Provide the (X, Y) coordinate of the cell's center where the given text is located.  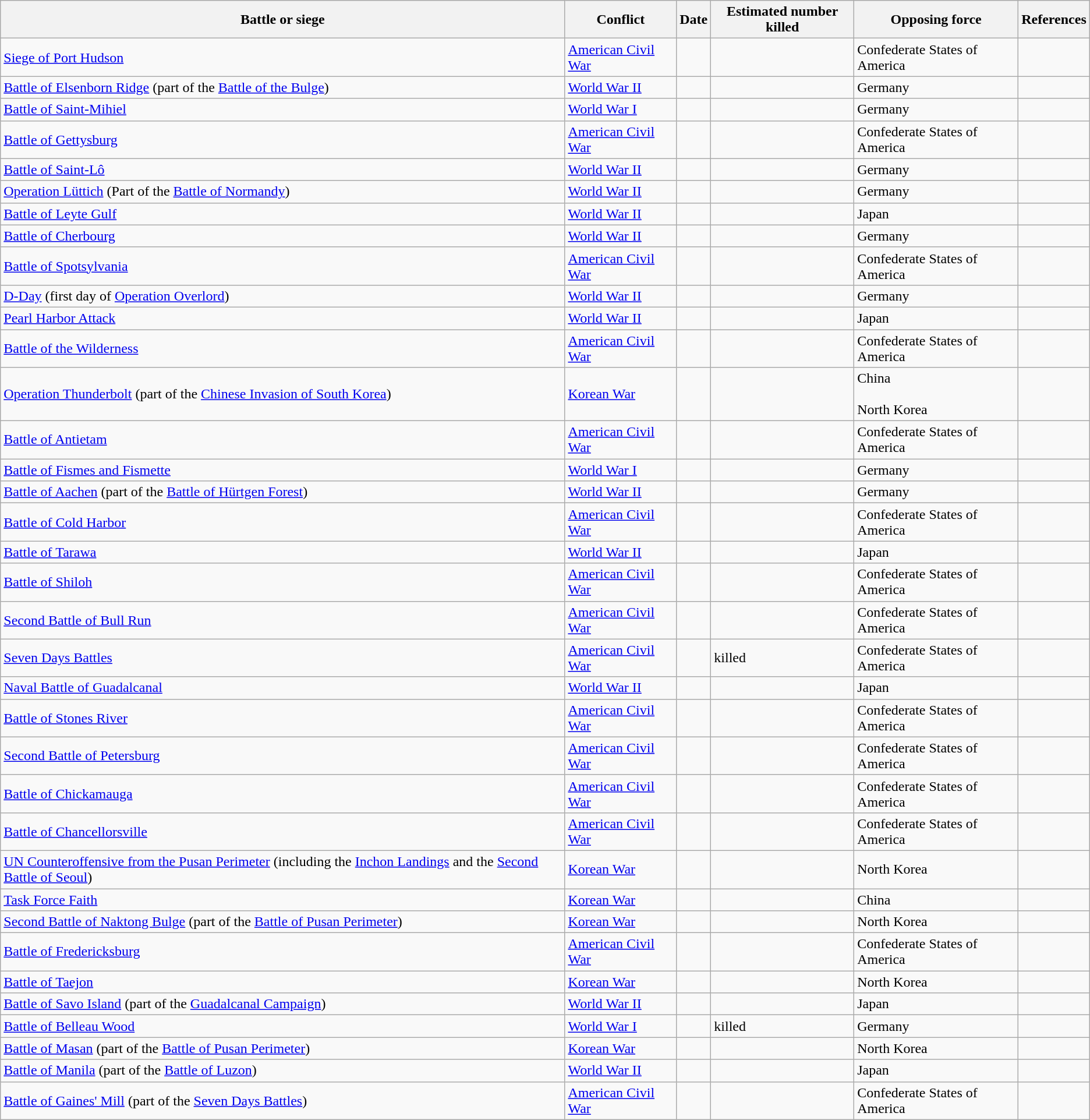
Battle of Manila (part of the Battle of Luzon) (283, 1070)
Battle of Fredericksburg (283, 952)
Operation Thunderbolt (part of the Chinese Invasion of South Korea) (283, 394)
Battle of Fismes and Fismette (283, 470)
Pearl Harbor Attack (283, 318)
Battle of Savo Island (part of the Guadalcanal Campaign) (283, 1004)
Battle of Cold Harbor (283, 522)
Naval Battle of Guadalcanal (283, 688)
Battle of Antietam (283, 440)
Battle of Chancellorsville (283, 832)
Battle or siege (283, 20)
Battle of Tarawa (283, 552)
Seven Days Battles (283, 658)
Battle of Spotsylvania (283, 266)
References (1054, 20)
Battle of Saint-Lô (283, 169)
Battle of Stones River (283, 718)
UN Counteroffensive from the Pusan Perimeter (including the Inchon Landings and the Second Battle of Seoul) (283, 869)
Estimated number killed (783, 20)
Second Battle of Petersburg (283, 756)
Battle of Cherbourg (283, 236)
Battle of Elsenborn Ridge (part of the Battle of the Bulge) (283, 87)
Task Force Faith (283, 900)
Second Battle of Naktong Bulge (part of the Battle of Pusan Perimeter) (283, 922)
Battle of Shiloh (283, 582)
Battle of Taejon (283, 982)
Battle of Leyte Gulf (283, 214)
Siege of Port Hudson (283, 57)
Battle of Masan (part of the Battle of Pusan Perimeter) (283, 1048)
Date (694, 20)
Battle of Gettysburg (283, 140)
Battle of Belleau Wood (283, 1026)
Battle of Saint-Mihiel (283, 109)
Battle of Aachen (part of the Battle of Hürtgen Forest) (283, 492)
Battle of Chickamauga (283, 793)
China North Korea (936, 394)
China (936, 900)
Conflict (621, 20)
Second Battle of Bull Run (283, 620)
Operation Lüttich (Part of the Battle of Normandy) (283, 192)
D-Day (first day of Operation Overlord) (283, 296)
Opposing force (936, 20)
Battle of the Wilderness (283, 348)
Battle of Gaines' Mill (part of the Seven Days Battles) (283, 1101)
